Search for the cell housing the specified text and yield its (x, y) center coordinate. 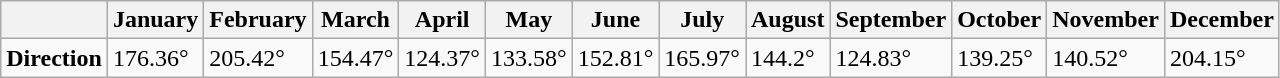
204.15° (1222, 58)
144.2° (788, 58)
March (356, 20)
139.25° (1000, 58)
Direction (54, 58)
July (702, 20)
152.81° (616, 58)
September (891, 20)
133.58° (528, 58)
124.83° (891, 58)
October (1000, 20)
140.52° (1106, 58)
April (442, 20)
205.42° (258, 58)
February (258, 20)
154.47° (356, 58)
176.36° (155, 58)
January (155, 20)
November (1106, 20)
August (788, 20)
124.37° (442, 58)
May (528, 20)
December (1222, 20)
165.97° (702, 58)
June (616, 20)
